Search for the cell housing the specified text and yield its (x, y) center coordinate. 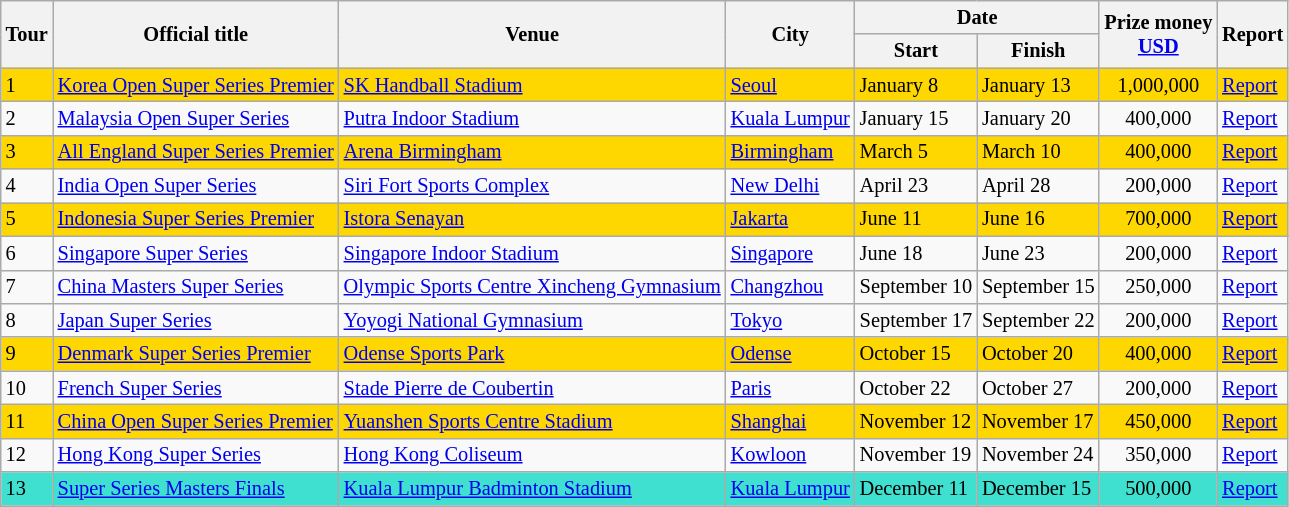
10 (27, 388)
Jakarta (790, 219)
700,000 (1158, 219)
June 23 (1038, 253)
450,000 (1158, 421)
Shanghai (790, 421)
French Super Series (196, 388)
SK Handball Stadium (532, 85)
Hong Kong Coliseum (532, 455)
Prize money USD (1158, 34)
Tour (27, 34)
6 (27, 253)
3 (27, 152)
September 17 (916, 320)
April 23 (916, 186)
Date (978, 17)
October 27 (1038, 388)
City (790, 34)
Singapore Indoor Stadium (532, 253)
4 (27, 186)
November 17 (1038, 421)
March 10 (1038, 152)
5 (27, 219)
India Open Super Series (196, 186)
1,000,000 (1158, 85)
Hong Kong Super Series (196, 455)
11 (27, 421)
September 15 (1038, 287)
April 28 (1038, 186)
Official title (196, 34)
November 19 (916, 455)
Odense (790, 354)
June 18 (916, 253)
Tokyo (790, 320)
November 24 (1038, 455)
Siri Fort Sports Complex (532, 186)
Finish (1038, 51)
November 12 (916, 421)
October 22 (916, 388)
1 (27, 85)
9 (27, 354)
All England Super Series Premier (196, 152)
Yuanshen Sports Centre Stadium (532, 421)
October 15 (916, 354)
January 20 (1038, 118)
350,000 (1158, 455)
Yoyogi National Gymnasium (532, 320)
Olympic Sports Centre Xincheng Gymnasium (532, 287)
December 11 (916, 489)
13 (27, 489)
250,000 (1158, 287)
March 5 (916, 152)
Odense Sports Park (532, 354)
Birmingham (790, 152)
12 (27, 455)
Istora Senayan (532, 219)
Indonesia Super Series Premier (196, 219)
Start (916, 51)
Denmark Super Series Premier (196, 354)
Singapore Super Series (196, 253)
2 (27, 118)
Paris (790, 388)
September 10 (916, 287)
8 (27, 320)
January 15 (916, 118)
January 8 (916, 85)
New Delhi (790, 186)
October 20 (1038, 354)
Stade Pierre de Coubertin (532, 388)
Super Series Masters Finals (196, 489)
January 13 (1038, 85)
December 15 (1038, 489)
Korea Open Super Series Premier (196, 85)
Arena Birmingham (532, 152)
Japan Super Series (196, 320)
June 16 (1038, 219)
China Open Super Series Premier (196, 421)
7 (27, 287)
Seoul (790, 85)
Kuala Lumpur Badminton Stadium (532, 489)
September 22 (1038, 320)
Malaysia Open Super Series (196, 118)
Singapore (790, 253)
Changzhou (790, 287)
Putra Indoor Stadium (532, 118)
500,000 (1158, 489)
June 11 (916, 219)
Kowloon (790, 455)
Venue (532, 34)
China Masters Super Series (196, 287)
